For the text-containing cell, return its midpoint in [x, y] coordinate format. 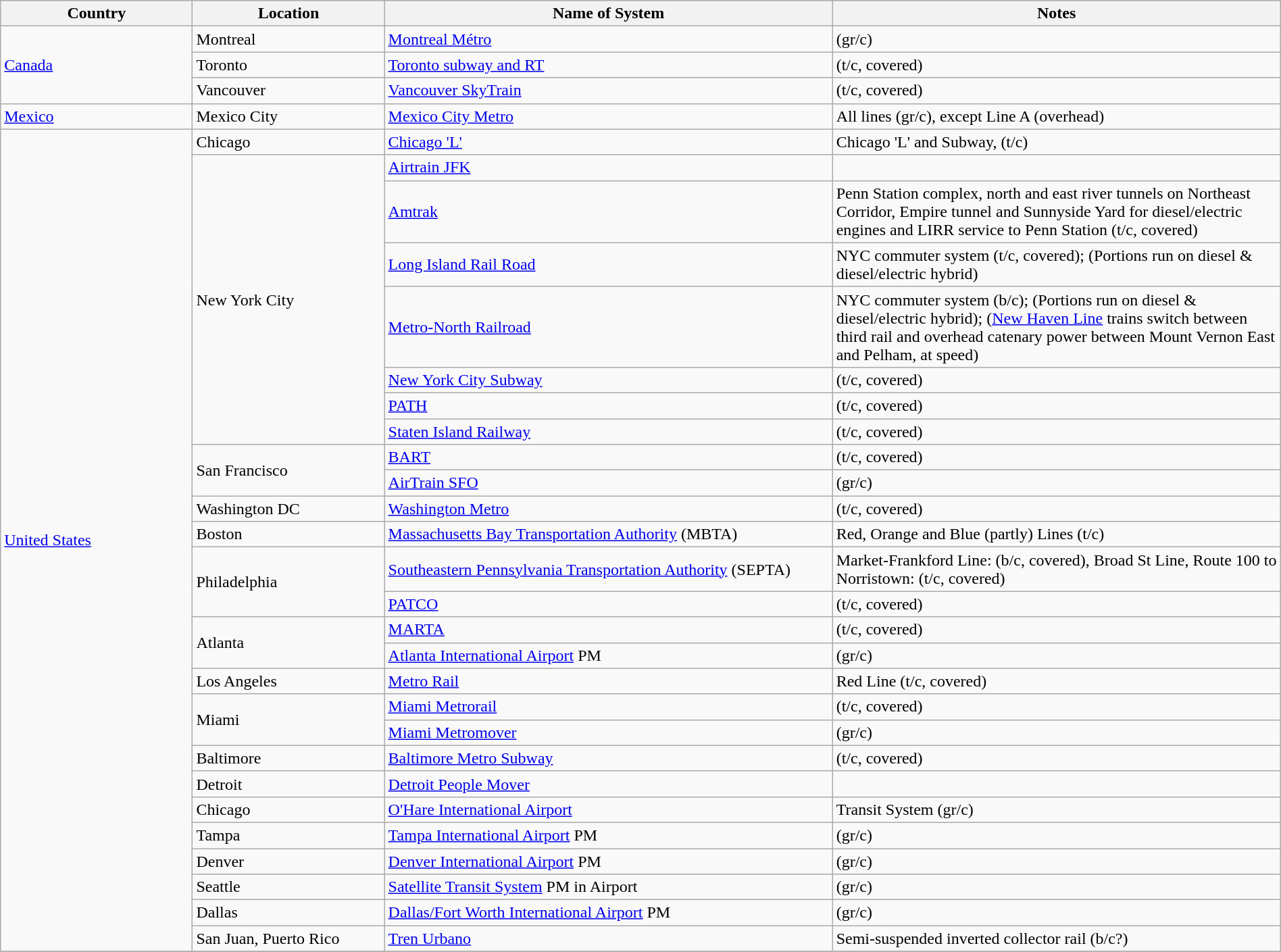
Mexico [97, 116]
Toronto [288, 65]
Mexico City Metro [608, 116]
United States [97, 541]
Southeastern Pennsylvania Transportation Authority (SEPTA) [608, 569]
San Francisco [288, 470]
All lines (gr/c), except Line A (overhead) [1057, 116]
Los Angeles [288, 681]
Denver International Airport PM [608, 861]
Red Line (t/c, covered) [1057, 681]
Washington DC [288, 509]
Montreal [288, 39]
Massachusetts Bay Transportation Authority (MBTA) [608, 534]
Baltimore [288, 758]
BART [608, 457]
Philadelphia [288, 582]
Vancouver SkyTrain [608, 91]
PATCO [608, 604]
Dallas/Fort Worth International Airport PM [608, 913]
Amtrak [608, 211]
Detroit [288, 784]
Detroit People Mover [608, 784]
Location [288, 14]
Country [97, 14]
MARTA [608, 630]
Atlanta [288, 643]
Baltimore Metro Subway [608, 758]
AirTrain SFO [608, 483]
Semi-suspended inverted collector rail (b/c?) [1057, 938]
Staten Island Railway [608, 432]
Chicago 'L' [608, 142]
Miami Metromover [608, 732]
Chicago 'L' and Subway, (t/c) [1057, 142]
Washington Metro [608, 509]
Name of System [608, 14]
Dallas [288, 913]
Mexico City [288, 116]
Boston [288, 534]
Atlanta International Airport PM [608, 655]
New York City Subway [608, 380]
Seattle [288, 887]
Denver [288, 861]
San Juan, Puerto Rico [288, 938]
New York City [288, 299]
Toronto subway and RT [608, 65]
Tampa [288, 835]
Miami [288, 720]
Metro-North Railroad [608, 327]
Transit System (gr/c) [1057, 809]
Market-Frankford Line: (b/c, covered), Broad St Line, Route 100 to Norristown: (t/c, covered) [1057, 569]
Red, Orange and Blue (partly) Lines (t/c) [1057, 534]
Satellite Transit System PM in Airport [608, 887]
Montreal Métro [608, 39]
PATH [608, 405]
NYC commuter system (t/c, covered); (Portions run on diesel & diesel/electric hybrid) [1057, 265]
Vancouver [288, 91]
Canada [97, 65]
Tampa International Airport PM [608, 835]
Notes [1057, 14]
Long Island Rail Road [608, 265]
Airtrain JFK [608, 168]
O'Hare International Airport [608, 809]
Tren Urbano [608, 938]
Miami Metrorail [608, 707]
Metro Rail [608, 681]
